Extract the [x, y] coordinate from the center of the cell holding the provided text.  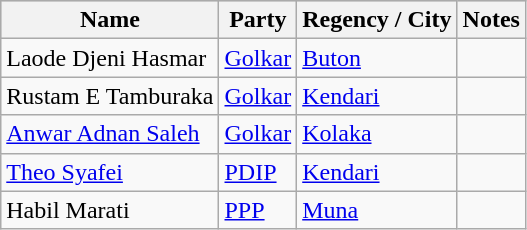
Regency / City [377, 20]
Kolaka [377, 134]
Buton [377, 58]
Theo Syafei [110, 172]
Anwar Adnan Saleh [110, 134]
Habil Marati [110, 210]
Muna [377, 210]
PPP [258, 210]
PDIP [258, 172]
Laode Djeni Hasmar [110, 58]
Rustam E Tamburaka [110, 96]
Notes [491, 20]
Party [258, 20]
Name [110, 20]
